Determine the (x, y) coordinate at the center of the cell enclosing the given text.  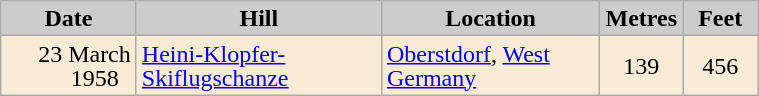
23 March 1958 (69, 66)
139 (642, 66)
Date (69, 18)
Metres (642, 18)
Heini-Klopfer-Skiflugschanze (258, 66)
Hill (258, 18)
456 (720, 66)
Location (490, 18)
Oberstdorf, West Germany (490, 66)
Feet (720, 18)
